From the cell containing the given text, extract its center point as (X, Y) coordinate. 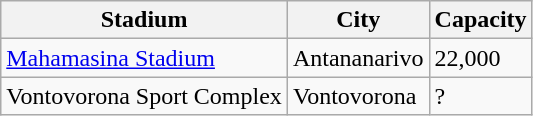
22,000 (480, 58)
City (358, 20)
Vontovorona (358, 96)
Mahamasina Stadium (144, 58)
Vontovorona Sport Complex (144, 96)
? (480, 96)
Capacity (480, 20)
Stadium (144, 20)
Antananarivo (358, 58)
